Output the [x, y] coordinate of the center of the cell containing the given text.  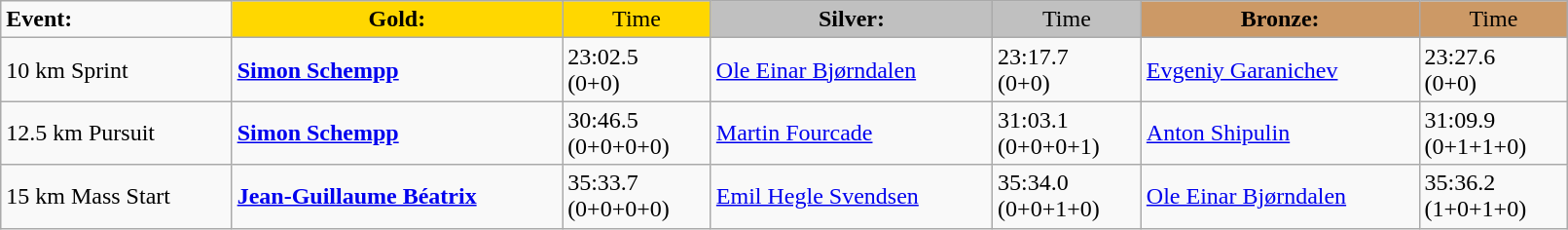
10 km Sprint [117, 70]
Jean-Guillaume Béatrix [397, 197]
35:33.7(0+0+0+0) [637, 197]
Emil Hegle Svendsen [851, 197]
Evgeniy Garanichev [1280, 70]
Silver: [851, 19]
15 km Mass Start [117, 197]
23:02.5(0+0) [637, 70]
Gold: [397, 19]
Event: [117, 19]
30:46.5(0+0+0+0) [637, 133]
12.5 km Pursuit [117, 133]
35:36.2(1+0+1+0) [1493, 197]
31:09.9(0+1+1+0) [1493, 133]
Bronze: [1280, 19]
Martin Fourcade [851, 133]
23:27.6(0+0) [1493, 70]
23:17.7(0+0) [1067, 70]
31:03.1(0+0+0+1) [1067, 133]
35:34.0(0+0+1+0) [1067, 197]
Anton Shipulin [1280, 133]
